Search for the cell housing the specified text and yield its [x, y] center coordinate. 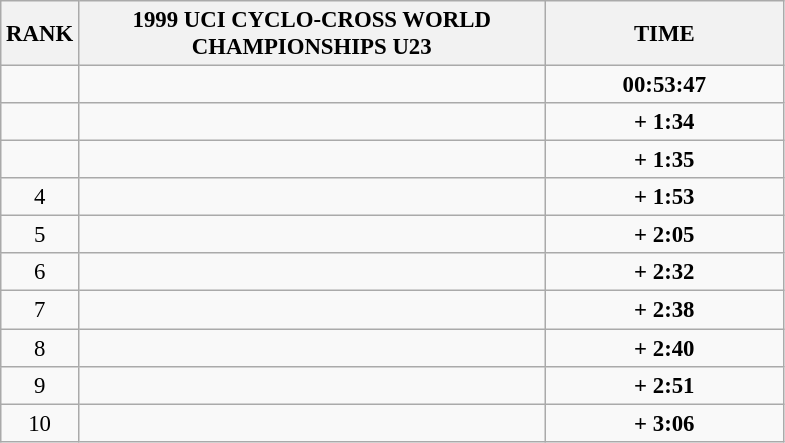
+ 2:32 [664, 273]
1999 UCI CYCLO-CROSS WORLD CHAMPIONSHIPS U23 [312, 34]
+ 2:38 [664, 310]
7 [40, 310]
+ 3:06 [664, 423]
10 [40, 423]
+ 2:05 [664, 235]
9 [40, 385]
5 [40, 235]
8 [40, 348]
+ 1:34 [664, 122]
6 [40, 273]
4 [40, 197]
TIME [664, 34]
+ 2:40 [664, 348]
RANK [40, 34]
+ 2:51 [664, 385]
+ 1:35 [664, 160]
+ 1:53 [664, 197]
00:53:47 [664, 85]
